Return the [x, y] coordinate for the center point of the cell that contains the specified text.  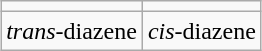
cis-diazene [202, 31]
trans-diazene [72, 31]
